Locate the cell with the specified text and output its [x, y] center coordinate. 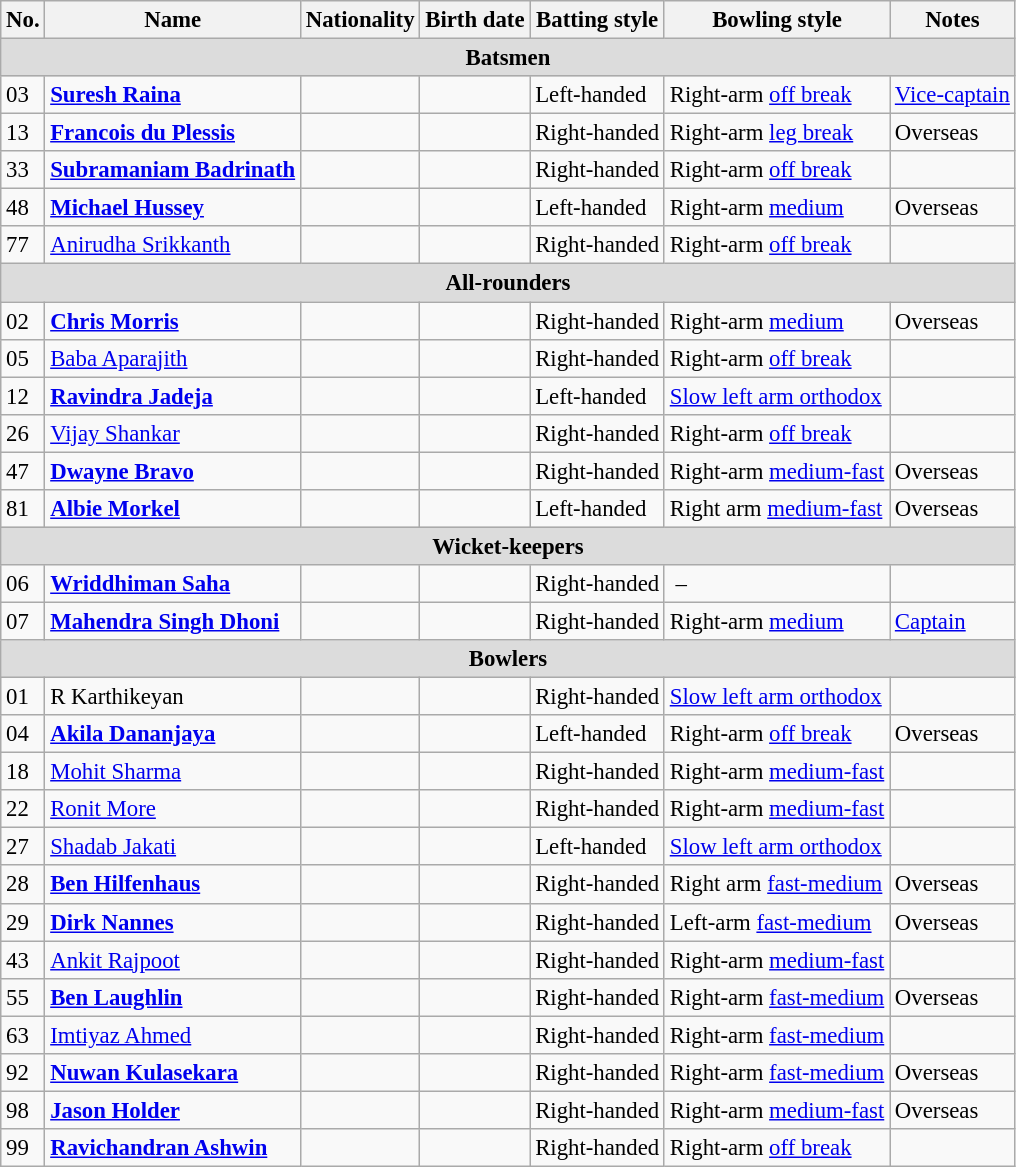
Name [173, 20]
Mohit Sharma [173, 772]
77 [23, 245]
13 [23, 133]
48 [23, 208]
Captain [953, 621]
Mahendra Singh Dhoni [173, 621]
02 [23, 321]
03 [23, 95]
Chris Morris [173, 321]
22 [23, 809]
Akila Dananjaya [173, 734]
Wriddhiman Saha [173, 584]
99 [23, 1148]
Vice-captain [953, 95]
Baba Aparajith [173, 358]
Right arm fast-medium [776, 885]
Suresh Raina [173, 95]
Francois du Plessis [173, 133]
92 [23, 1073]
47 [23, 471]
05 [23, 358]
Batsmen [508, 58]
06 [23, 584]
07 [23, 621]
Michael Hussey [173, 208]
Shadab Jakati [173, 847]
98 [23, 1110]
All-rounders [508, 283]
12 [23, 396]
Bowling style [776, 20]
Albie Morkel [173, 509]
43 [23, 960]
27 [23, 847]
33 [23, 170]
Jason Holder [173, 1110]
Birth date [475, 20]
81 [23, 509]
Batting style [598, 20]
Dirk Nannes [173, 922]
18 [23, 772]
Dwayne Bravo [173, 471]
R Karthikeyan [173, 697]
Vijay Shankar [173, 433]
04 [23, 734]
Wicket-keepers [508, 546]
Anirudha Srikkanth [173, 245]
Nuwan Kulasekara [173, 1073]
Nationality [360, 20]
Ben Hilfenhaus [173, 885]
Left-arm fast-medium [776, 922]
28 [23, 885]
Imtiyaz Ahmed [173, 1035]
– [776, 584]
Right arm medium-fast [776, 509]
Notes [953, 20]
55 [23, 997]
Ravichandran Ashwin [173, 1148]
Ben Laughlin [173, 997]
Ravindra Jadeja [173, 396]
01 [23, 697]
63 [23, 1035]
Ronit More [173, 809]
29 [23, 922]
No. [23, 20]
26 [23, 433]
Bowlers [508, 659]
Subramaniam Badrinath [173, 170]
Right-arm leg break [776, 133]
Ankit Rajpoot [173, 960]
